Capture the cell that displays the provided text and extract its [x, y] central coordinate. 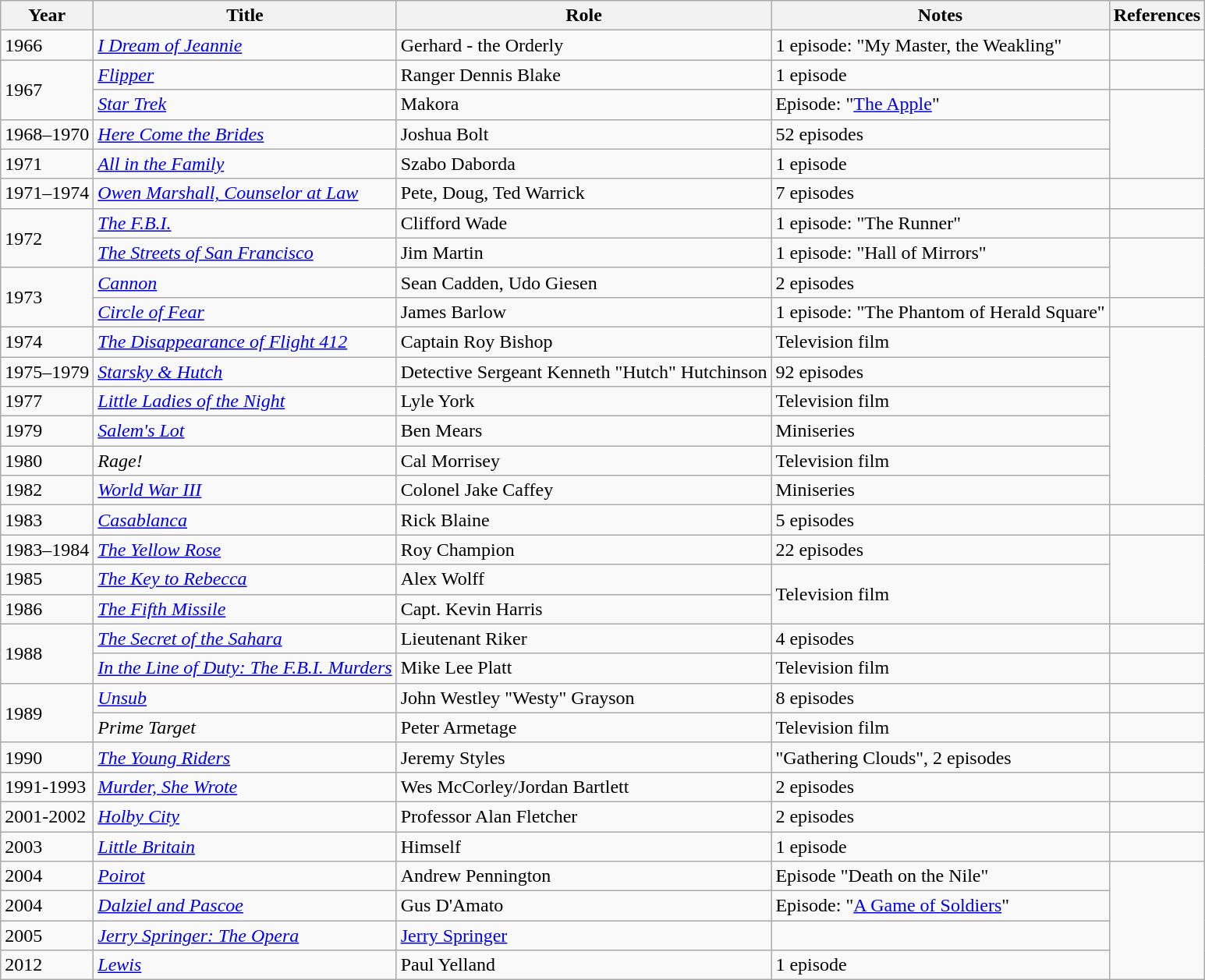
Circle of Fear [245, 312]
Roy Champion [583, 550]
Joshua Bolt [583, 134]
Rage! [245, 461]
James Barlow [583, 312]
Makora [583, 104]
Little Britain [245, 846]
Starsky & Hutch [245, 372]
22 episodes [941, 550]
1977 [47, 402]
Title [245, 16]
1990 [47, 757]
Detective Sergeant Kenneth "Hutch" Hutchinson [583, 372]
2012 [47, 965]
Episode "Death on the Nile" [941, 876]
1967 [47, 90]
Ranger Dennis Blake [583, 75]
Capt. Kevin Harris [583, 609]
Gerhard - the Orderly [583, 45]
Prime Target [245, 727]
Cal Morrisey [583, 461]
Szabo Daborda [583, 164]
Alex Wolff [583, 579]
92 episodes [941, 372]
2005 [47, 936]
All in the Family [245, 164]
1968–1970 [47, 134]
Professor Alan Fletcher [583, 816]
In the Line of Duty: The F.B.I. Murders [245, 668]
The Key to Rebecca [245, 579]
Colonel Jake Caffey [583, 490]
Gus D'Amato [583, 906]
1983–1984 [47, 550]
1971 [47, 164]
1989 [47, 713]
Dalziel and Pascoe [245, 906]
Casablanca [245, 520]
Holby City [245, 816]
1983 [47, 520]
1971–1974 [47, 193]
Wes McCorley/Jordan Bartlett [583, 787]
5 episodes [941, 520]
7 episodes [941, 193]
Cannon [245, 282]
The Yellow Rose [245, 550]
Star Trek [245, 104]
Jim Martin [583, 253]
Jerry Springer [583, 936]
1 episode: "The Runner" [941, 223]
Jeremy Styles [583, 757]
4 episodes [941, 639]
The Secret of the Sahara [245, 639]
Role [583, 16]
2003 [47, 846]
Owen Marshall, Counselor at Law [245, 193]
World War III [245, 490]
Sean Cadden, Udo Giesen [583, 282]
References [1157, 16]
The Streets of San Francisco [245, 253]
Episode: "A Game of Soldiers" [941, 906]
2001-2002 [47, 816]
The F.B.I. [245, 223]
Murder, She Wrote [245, 787]
52 episodes [941, 134]
1966 [47, 45]
1986 [47, 609]
The Young Riders [245, 757]
1980 [47, 461]
8 episodes [941, 698]
Lyle York [583, 402]
Himself [583, 846]
Andrew Pennington [583, 876]
1991-1993 [47, 787]
Lewis [245, 965]
Peter Armetage [583, 727]
Salem's Lot [245, 431]
Lieutenant Riker [583, 639]
1979 [47, 431]
Mike Lee Platt [583, 668]
The Disappearance of Flight 412 [245, 341]
1974 [47, 341]
Flipper [245, 75]
"Gathering Clouds", 2 episodes [941, 757]
Unsub [245, 698]
I Dream of Jeannie [245, 45]
Paul Yelland [583, 965]
Jerry Springer: The Opera [245, 936]
1 episode: "The Phantom of Herald Square" [941, 312]
Notes [941, 16]
1975–1979 [47, 372]
Here Come the Brides [245, 134]
The Fifth Missile [245, 609]
1 episode: "Hall of Mirrors" [941, 253]
1982 [47, 490]
1 episode: "My Master, the Weakling" [941, 45]
Poirot [245, 876]
1985 [47, 579]
1972 [47, 238]
Episode: "The Apple" [941, 104]
Captain Roy Bishop [583, 341]
1988 [47, 653]
1973 [47, 297]
Rick Blaine [583, 520]
John Westley "Westy" Grayson [583, 698]
Clifford Wade [583, 223]
Year [47, 16]
Ben Mears [583, 431]
Pete, Doug, Ted Warrick [583, 193]
Little Ladies of the Night [245, 402]
